Search for the cell housing the specified text and yield its [x, y] center coordinate. 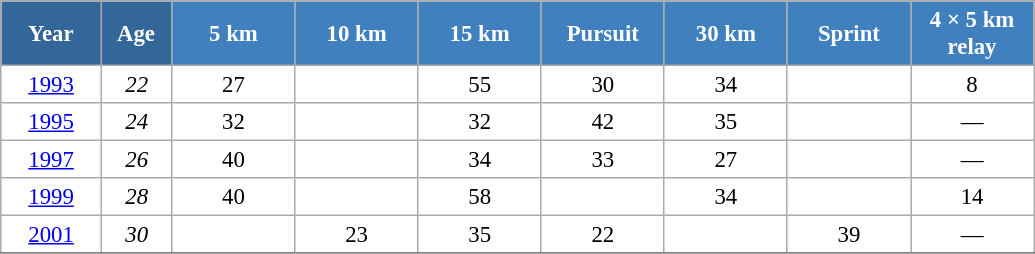
4 × 5 km relay [972, 34]
24 [136, 122]
42 [602, 122]
5 km [234, 34]
23 [356, 235]
28 [136, 197]
1995 [52, 122]
Year [52, 34]
1993 [52, 85]
1999 [52, 197]
1997 [52, 160]
26 [136, 160]
39 [848, 235]
33 [602, 160]
Sprint [848, 34]
58 [480, 197]
2001 [52, 235]
55 [480, 85]
Age [136, 34]
Pursuit [602, 34]
8 [972, 85]
30 km [726, 34]
10 km [356, 34]
14 [972, 197]
15 km [480, 34]
